Return (x, y) of the center of cell containing provided text 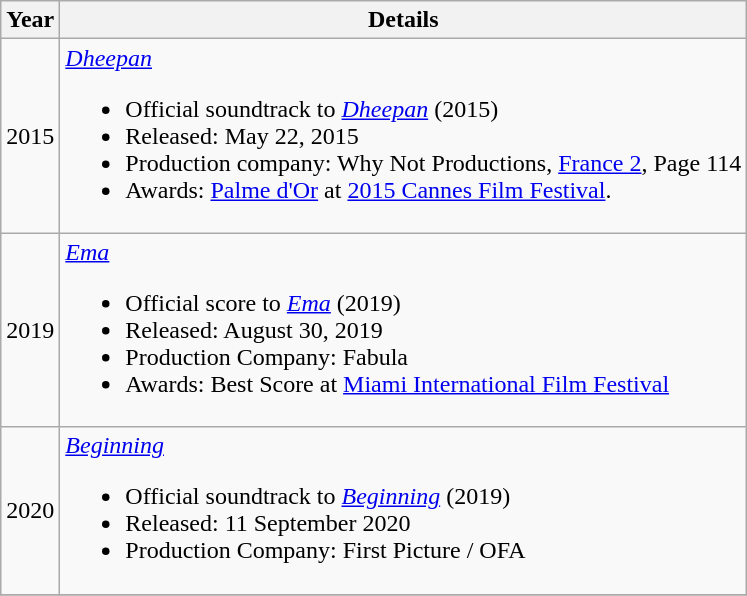
EmaOfficial score to Ema (2019)Released: August 30, 2019Production Company: FabulaAwards: Best Score at Miami International Film Festival (404, 330)
Details (404, 20)
2019 (30, 330)
Year (30, 20)
BeginningOfficial soundtrack to Beginning (2019)Released: 11 September 2020Production Company: First Picture / OFA (404, 510)
2020 (30, 510)
2015 (30, 136)
